From the cell containing the given text, extract its center point as [x, y] coordinate. 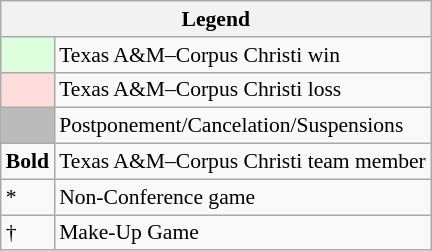
Postponement/Cancelation/Suspensions [242, 126]
Bold [28, 162]
† [28, 233]
Texas A&M–Corpus Christi win [242, 55]
Texas A&M–Corpus Christi loss [242, 90]
Non-Conference game [242, 197]
Make-Up Game [242, 233]
Texas A&M–Corpus Christi team member [242, 162]
* [28, 197]
Legend [216, 19]
